Locate the cell with the specified text and output its (x, y) center coordinate. 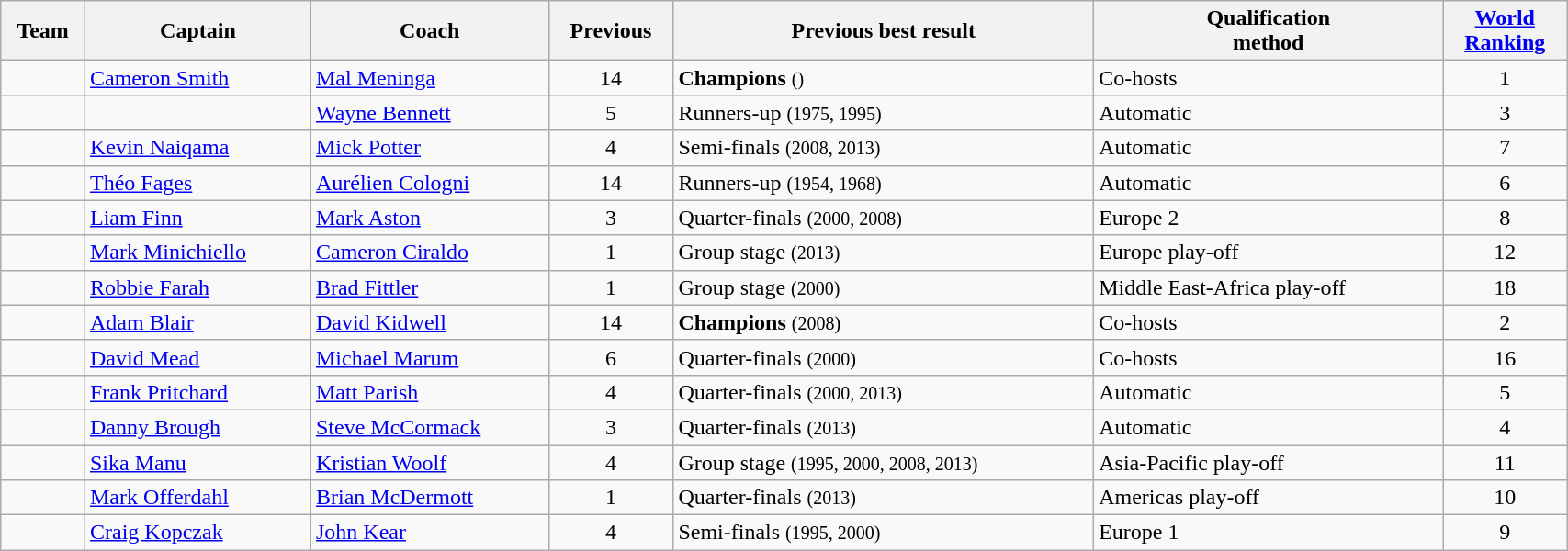
Michael Marum (430, 357)
10 (1505, 498)
David Mead (197, 357)
Europe play-off (1269, 253)
Liam Finn (197, 218)
Adam Blair (197, 322)
David Kidwell (430, 322)
Sika Manu (197, 462)
John Kear (430, 533)
Robbie Farah (197, 287)
Quarter-finals (2000, 2008) (884, 218)
Cameron Ciraldo (430, 253)
Mal Meninga (430, 78)
Matt Parish (430, 392)
Previous (611, 31)
8 (1505, 218)
18 (1505, 287)
WorldRanking (1505, 31)
Quarter-finals (2000, 2013) (884, 392)
Danny Brough (197, 427)
Mark Offerdahl (197, 498)
Mark Aston (430, 218)
12 (1505, 253)
Captain (197, 31)
Europe 1 (1269, 533)
Asia-Pacific play-off (1269, 462)
Americas play-off (1269, 498)
Steve McCormack (430, 427)
Group stage (2000) (884, 287)
2 (1505, 322)
Previous best result (884, 31)
Cameron Smith (197, 78)
Group stage (2013) (884, 253)
Wayne Bennett (430, 113)
Frank Pritchard (197, 392)
16 (1505, 357)
Craig Kopczak (197, 533)
Group stage (1995, 2000, 2008, 2013) (884, 462)
Kevin Naiqama (197, 148)
Kristian Woolf (430, 462)
Runners-up (1954, 1968) (884, 183)
Semi-finals (2008, 2013) (884, 148)
Middle East-Africa play-off (1269, 287)
7 (1505, 148)
11 (1505, 462)
Mark Minichiello (197, 253)
Champions () (884, 78)
Coach (430, 31)
Mick Potter (430, 148)
Champions (2008) (884, 322)
Aurélien Cologni (430, 183)
Semi-finals (1995, 2000) (884, 533)
Europe 2 (1269, 218)
9 (1505, 533)
Team (43, 31)
Runners-up (1975, 1995) (884, 113)
Brian McDermott (430, 498)
Quarter-finals (2000) (884, 357)
Théo Fages (197, 183)
Qualification method (1269, 31)
Brad Fittler (430, 287)
